Provide the [x, y] coordinate of the cell's center where the given text is located.  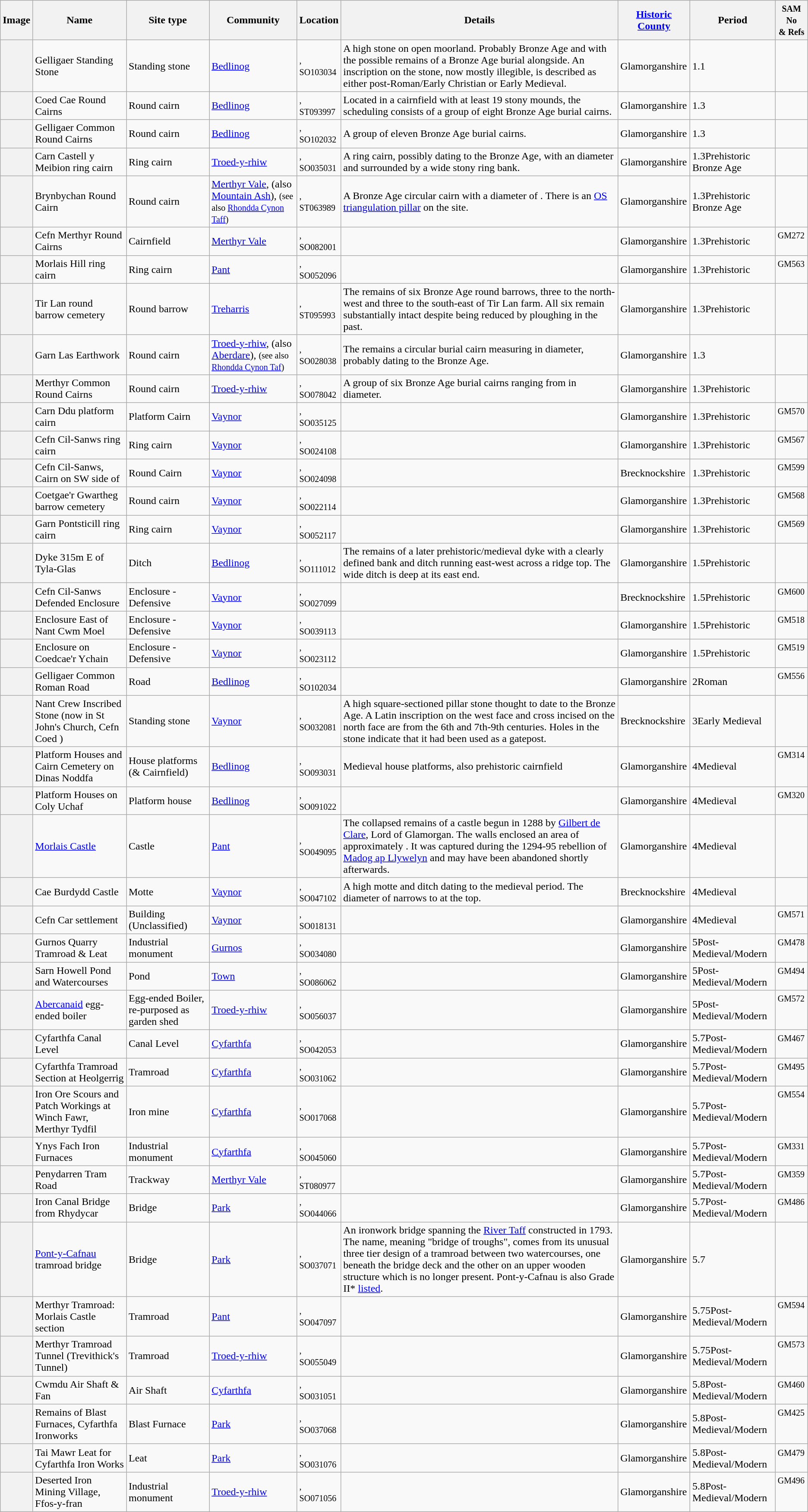
5.7 [732, 1259]
Cae Burdydd Castle [79, 891]
Gelligaer Common Round Cairns [79, 134]
Blast Furnace [167, 1424]
, SO056037 [319, 1010]
, SO091022 [319, 801]
Sarn Howell Pond and Watercourses [79, 976]
Platform Houses on Coly Uchaf [79, 801]
Iron Canal Bridge from Rhydycar [79, 1208]
GM556 [792, 682]
Carn Ddu platform cairn [79, 416]
, SO037068 [319, 1424]
, SO022114 [319, 501]
Castle [167, 846]
Cyfarthfa Canal Level [79, 1044]
GM567 [792, 445]
Platform Houses and Cairn Cemetery on Dinas Noddfa [79, 767]
Abercanaid egg-ended boiler [79, 1010]
, SO023112 [319, 653]
, SO045060 [319, 1151]
A group of six Bronze Age burial cairns ranging from in diameter. [480, 389]
Enclosure on Coedcae'r Ychain [79, 653]
, SO037071 [319, 1259]
GM572 [792, 1010]
Cyfarthfa Tramroad Section at Heolgerrig [79, 1072]
, SO028038 [319, 355]
Details [480, 20]
, SO039113 [319, 625]
Garn Pontsticill ring cairn [79, 529]
Merthyr Tramroad Tunnel (Trevithick's Tunnel) [79, 1356]
GM570 [792, 416]
Dyke 315m E of Tyla-Glas [79, 563]
GM486 [792, 1208]
1.1 [732, 66]
Gurnos Quarry Tramroad & Leat [79, 948]
, SO017068 [319, 1112]
Gurnos [253, 948]
House platforms (& Cairnfield) [167, 767]
Pond [167, 976]
GM518 [792, 625]
Deserted Iron Mining Village, Ffos-y-fran [79, 1492]
Image [16, 20]
Ditch [167, 563]
Platform Cairn [167, 416]
GM467 [792, 1044]
Ynys Fach Iron Furnaces [79, 1151]
Cefn Car settlement [79, 920]
Iron Ore Scours and Patch Workings at Winch Fawr, Merthyr Tydfil [79, 1112]
Canal Level [167, 1044]
Town [253, 976]
Tir Lan round barrow cemetery [79, 309]
Cefn Cil-Sanws Defended Enclosure [79, 597]
, SO052117 [319, 529]
, ST080977 [319, 1180]
, SO024108 [319, 445]
, SO035031 [319, 162]
Merthyr Common Round Cairns [79, 389]
Located in a cairnfield with at least 19 stony mounds, the scheduling consists of a group of eight Bronze Age burial cairns. [480, 105]
, SO102034 [319, 682]
Platform house [167, 801]
Coetgae'r Gwartheg barrow cemetery [79, 501]
GM599 [792, 473]
Cefn Cil-Sanws ring cairn [79, 445]
, SO078042 [319, 389]
GM496 [792, 1492]
GM331 [792, 1151]
, SO047102 [319, 891]
GM314 [792, 767]
, SO102032 [319, 134]
Leat [167, 1458]
GM359 [792, 1180]
3Early Medieval [732, 721]
Community [253, 20]
GM494 [792, 976]
Cefn Merthyr Round Cairns [79, 241]
Gelligaer Standing Stone [79, 66]
Garn Las Earthwork [79, 355]
GM320 [792, 801]
Pont-y-Cafnau tramroad bridge [79, 1259]
Morlais Hill ring cairn [79, 269]
, ST095993 [319, 309]
, SO044066 [319, 1208]
SAM No& Refs [792, 20]
Historic County [654, 20]
Round Cairn [167, 473]
Troed-y-rhiw, (also Aberdare), (see also Rhondda Cynon Taf) [253, 355]
Air Shaft [167, 1390]
, SO047097 [319, 1316]
, SO093031 [319, 767]
, SO055049 [319, 1356]
A group of eleven Bronze Age burial cairns. [480, 134]
GM573 [792, 1356]
GM571 [792, 920]
Treharris [253, 309]
Merthyr Vale, (also Mountain Ash), (see also Rhondda Cynon Taff) [253, 201]
Merthyr Tramroad: Morlais Castle section [79, 1316]
Gelligaer Common Roman Road [79, 682]
A high motte and ditch dating to the medieval period. The diameter of narrows to at the top. [480, 891]
, SO042053 [319, 1044]
Egg-ended Boiler, re-purposed as garden shed [167, 1010]
, SO032081 [319, 721]
Morlais Castle [79, 846]
GM594 [792, 1316]
, SO111012 [319, 563]
Cairnfield [167, 241]
GM425 [792, 1424]
, SO031051 [319, 1390]
, SO049095 [319, 846]
GM272 [792, 241]
The remains a circular burial cairn measuring in diameter, probably dating to the Bronze Age. [480, 355]
, SO034080 [319, 948]
, ST063989 [319, 201]
, SO082001 [319, 241]
, SO052096 [319, 269]
Remains of Blast Furnaces, Cyfarthfa Ironworks [79, 1424]
GM479 [792, 1458]
GM554 [792, 1112]
GM460 [792, 1390]
GM478 [792, 948]
Carn Castell y Meibion ring cairn [79, 162]
, SO071056 [319, 1492]
, SO024098 [319, 473]
Medieval house platforms, also prehistoric cairnfield [480, 767]
GM519 [792, 653]
Coed Cae Round Cairns [79, 105]
A Bronze Age circular cairn with a diameter of . There is an OS triangulation pillar on the site. [480, 201]
Trackway [167, 1180]
, ST093997 [319, 105]
Tai Mawr Leat for Cyfarthfa Iron Works [79, 1458]
Nant Crew Inscribed Stone (now in St John's Church, Cefn Coed ) [79, 721]
, SO031076 [319, 1458]
, SO027099 [319, 597]
GM495 [792, 1072]
, SO103034 [319, 66]
GM569 [792, 529]
GM600 [792, 597]
Enclosure East of Nant Cwm Moel [79, 625]
Penydarren Tram Road [79, 1180]
Period [732, 20]
Road [167, 682]
Location [319, 20]
Motte [167, 891]
GM563 [792, 269]
2Roman [732, 682]
A ring cairn, possibly dating to the Bronze Age, with an diameter and surrounded by a wide stony ring bank. [480, 162]
Brynbychan Round Cairn [79, 201]
, SO018131 [319, 920]
GM568 [792, 501]
Cefn Cil-Sanws, Cairn on SW side of [79, 473]
Cwmdu Air Shaft & Fan [79, 1390]
Name [79, 20]
Round barrow [167, 309]
Iron mine [167, 1112]
, SO035125 [319, 416]
Building (Unclassified) [167, 920]
, SO031062 [319, 1072]
Site type [167, 20]
, SO086062 [319, 976]
